Determine the [x, y] coordinate at the center of the cell enclosing the given text.  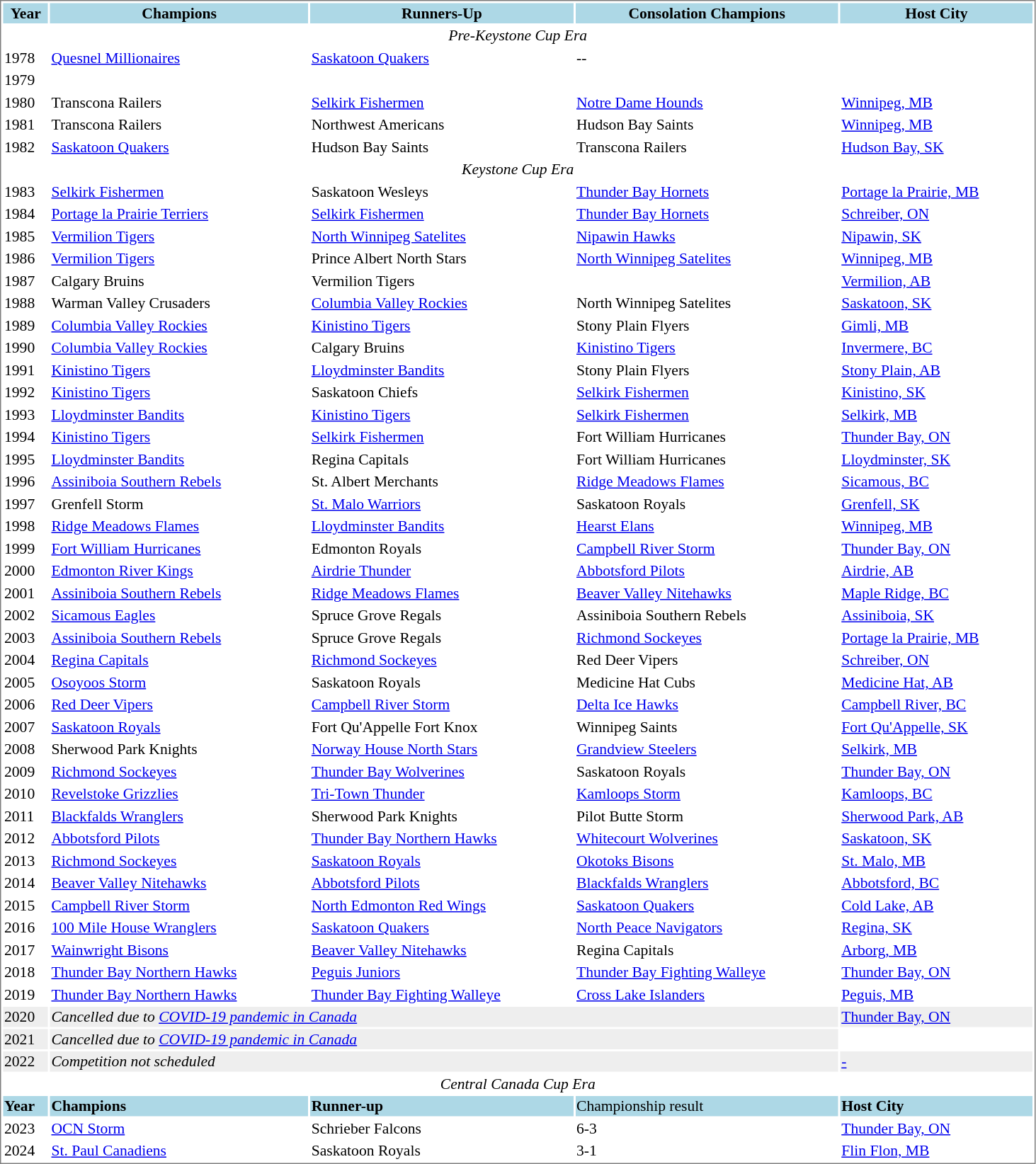
Okotoks Bisons [707, 861]
Edmonton River Kings [179, 571]
Airdrie Thunder [442, 571]
Norway House North Stars [442, 749]
Pre-Keystone Cup Era [518, 35]
1991 [25, 370]
2001 [25, 593]
Stony Plain, AB [936, 370]
Peguis, MB [936, 994]
2004 [25, 660]
Peguis Juniors [442, 972]
2018 [25, 972]
2022 [25, 1061]
2016 [25, 928]
Edmonton Royals [442, 548]
Championship result [707, 1106]
Nipawin, SK [936, 236]
Sicamous Eagles [179, 615]
1987 [25, 280]
1983 [25, 191]
1979 [25, 80]
Airdrie, AB [936, 571]
Hudson Bay, SK [936, 147]
Medicine Hat Cubs [707, 683]
1990 [25, 348]
Kamloops, BC [936, 794]
1982 [25, 147]
North Peace Navigators [707, 928]
Sicamous, BC [936, 481]
2021 [25, 1039]
1992 [25, 392]
2014 [25, 883]
Revelstoke Grizzlies [179, 794]
St. Albert Merchants [442, 481]
Cross Lake Islanders [707, 994]
Kamloops Storm [707, 794]
2015 [25, 905]
Notre Dame Hounds [707, 102]
2010 [25, 794]
Grandview Steelers [707, 749]
2012 [25, 838]
Consolation Champions [707, 13]
Grenfell, SK [936, 504]
1995 [25, 459]
1981 [25, 125]
Flin Flon, MB [936, 1151]
Prince Albert North Stars [442, 258]
Gimli, MB [936, 326]
2000 [25, 571]
Schrieber Falcons [442, 1129]
St. Malo Warriors [442, 504]
2002 [25, 615]
1998 [25, 526]
St. Malo, MB [936, 861]
1989 [25, 326]
1980 [25, 102]
1986 [25, 258]
2009 [25, 772]
Saskatoon Chiefs [442, 392]
Medicine Hat, AB [936, 683]
2024 [25, 1151]
Lloydminster, SK [936, 459]
2023 [25, 1129]
Assiniboia, SK [936, 615]
Central Canada Cup Era [518, 1083]
Kinistino, SK [936, 392]
Warman Valley Crusaders [179, 303]
Thunder Bay Wolverines [442, 772]
1999 [25, 548]
Runners-Up [442, 13]
Competition not scheduled [445, 1061]
2017 [25, 950]
Wainwright Bisons [179, 950]
Fort Qu'Appelle Fort Knox [442, 726]
OCN Storm [179, 1129]
Cold Lake, AB [936, 905]
Winnipeg Saints [707, 726]
2006 [25, 704]
Grenfell Storm [179, 504]
2011 [25, 816]
Vermilion, AB [936, 280]
Runner-up [442, 1106]
2013 [25, 861]
Northwest Americans [442, 125]
Arborg, MB [936, 950]
North Edmonton Red Wings [442, 905]
1978 [25, 58]
Portage la Prairie Terriers [179, 214]
Fort Qu'Appelle, SK [936, 726]
Abbotsford, BC [936, 883]
Nipawin Hawks [707, 236]
Invermere, BC [936, 348]
Whitecourt Wolverines [707, 838]
Delta Ice Hawks [707, 704]
Saskatoon Wesleys [442, 191]
Maple Ridge, BC [936, 593]
Hearst Elans [707, 526]
2020 [25, 1017]
1984 [25, 214]
3-1 [707, 1151]
Keystone Cup Era [518, 169]
Tri-Town Thunder [442, 794]
Regina, SK [936, 928]
1994 [25, 437]
2019 [25, 994]
2008 [25, 749]
Quesnel Millionaires [179, 58]
Pilot Butte Storm [707, 816]
1988 [25, 303]
- [936, 1061]
1985 [25, 236]
2003 [25, 637]
St. Paul Canadiens [179, 1151]
2005 [25, 683]
Sherwood Park, AB [936, 816]
Campbell River, BC [936, 704]
6-3 [707, 1129]
-- [707, 58]
2007 [25, 726]
1996 [25, 481]
100 Mile House Wranglers [179, 928]
Osoyoos Storm [179, 683]
1997 [25, 504]
1993 [25, 415]
